Pinpoint the cell where the given text exists, returning its [X, Y] midpoint coordinate. 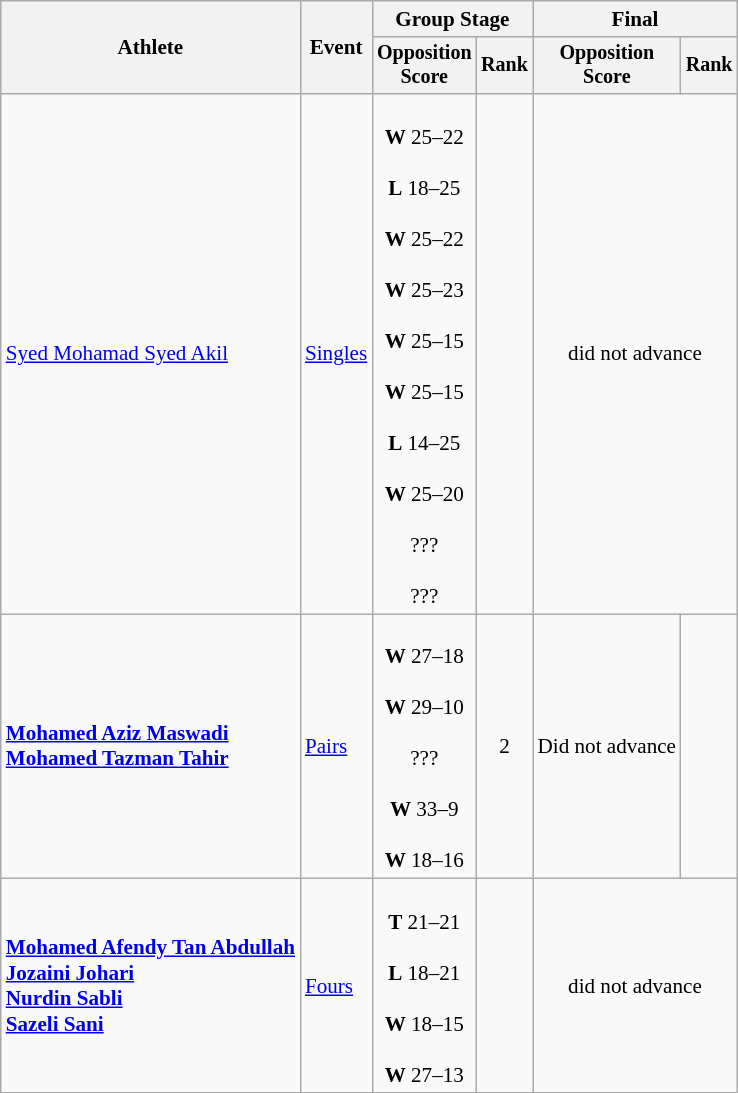
Syed Mohamad Syed Akil [150, 354]
Event [336, 48]
W 25–22L 18–25W 25–22W 25–23W 25–15W 25–15L 14–25W 25–20?????? [424, 354]
Mohamed Afendy Tan AbdullahJozaini JohariNurdin SabliSazeli Sani [150, 986]
Final [636, 18]
2 [504, 746]
Fours [336, 986]
Singles [336, 354]
Pairs [336, 746]
W 27–18W 29–10???W 33–9W 18–16 [424, 746]
T 21–21L 18–21W 18–15W 27–13 [424, 986]
Mohamed Aziz MaswadiMohamed Tazman Tahir [150, 746]
Group Stage [452, 18]
Athlete [150, 48]
Did not advance [607, 746]
